Return the [X, Y] coordinate for the center point of the cell that contains the specified text.  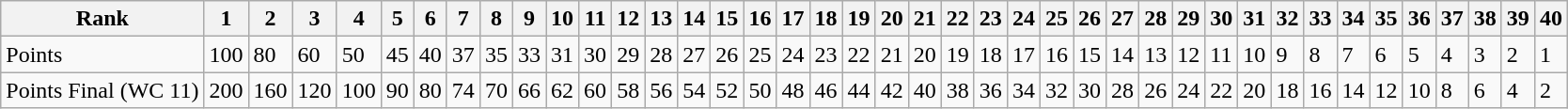
Points [102, 54]
160 [271, 90]
44 [859, 90]
Rank [102, 19]
56 [662, 90]
45 [397, 54]
46 [825, 90]
Points Final (WC 11) [102, 90]
54 [694, 90]
58 [628, 90]
48 [793, 90]
90 [397, 90]
52 [728, 90]
39 [1517, 19]
66 [528, 90]
120 [314, 90]
62 [562, 90]
200 [226, 90]
70 [496, 90]
74 [463, 90]
42 [891, 90]
